From the cell containing the given text, extract its center point as (X, Y) coordinate. 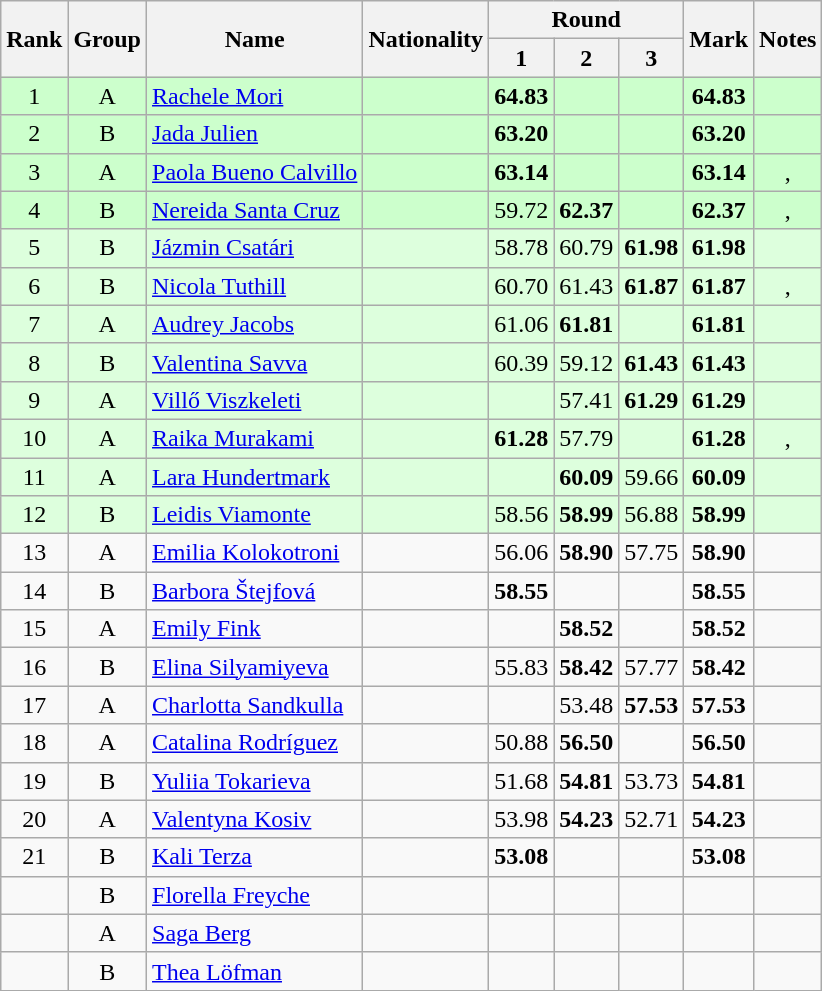
57.75 (652, 553)
57.41 (586, 400)
20 (34, 819)
59.72 (522, 210)
60.70 (522, 286)
Barbora Štejfová (255, 591)
Audrey Jacobs (255, 324)
14 (34, 591)
Florella Freyche (255, 895)
Kali Terza (255, 857)
10 (34, 438)
8 (34, 362)
59.12 (586, 362)
56.06 (522, 553)
Thea Löfman (255, 971)
16 (34, 667)
Leidis Viamonte (255, 515)
Name (255, 39)
56.88 (652, 515)
Villő Viszkeleti (255, 400)
19 (34, 781)
5 (34, 248)
12 (34, 515)
53.98 (522, 819)
Saga Berg (255, 933)
Jázmin Csatári (255, 248)
58.78 (522, 248)
Emilia Kolokotroni (255, 553)
Round (586, 20)
Yuliia Tokarieva (255, 781)
Lara Hundertmark (255, 477)
11 (34, 477)
13 (34, 553)
53.73 (652, 781)
57.77 (652, 667)
17 (34, 705)
Nationality (426, 39)
6 (34, 286)
Nereida Santa Cruz (255, 210)
Rachele Mori (255, 96)
60.79 (586, 248)
61.06 (522, 324)
58.56 (522, 515)
Elina Silyamiyeva (255, 667)
60.39 (522, 362)
Group (108, 39)
Raika Murakami (255, 438)
57.79 (586, 438)
21 (34, 857)
53.48 (586, 705)
51.68 (522, 781)
18 (34, 743)
Jada Julien (255, 134)
Emily Fink (255, 629)
15 (34, 629)
4 (34, 210)
Paola Bueno Calvillo (255, 172)
Rank (34, 39)
7 (34, 324)
Notes (788, 39)
52.71 (652, 819)
Valentyna Kosiv (255, 819)
Valentina Savva (255, 362)
Nicola Tuthill (255, 286)
50.88 (522, 743)
Catalina Rodríguez (255, 743)
9 (34, 400)
55.83 (522, 667)
59.66 (652, 477)
Charlotta Sandkulla (255, 705)
Mark (719, 39)
